Locate the cell with the specified text and output its (X, Y) center coordinate. 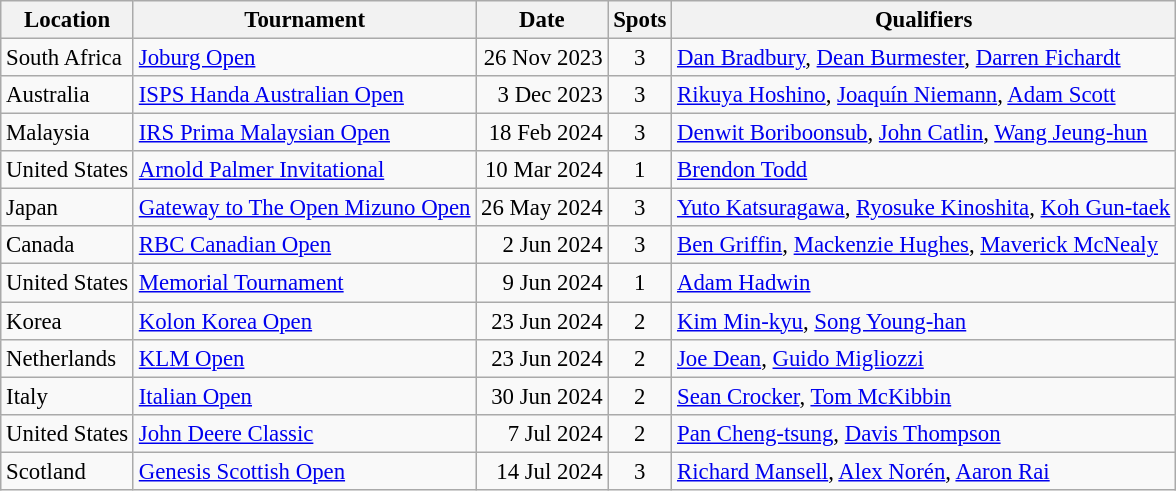
Yuto Katsuragawa, Ryosuke Kinoshita, Koh Gun-taek (924, 208)
26 May 2024 (542, 208)
Tournament (304, 20)
ISPS Handa Australian Open (304, 95)
7 Jul 2024 (542, 433)
Memorial Tournament (304, 283)
Kolon Korea Open (304, 321)
Joe Dean, Guido Migliozzi (924, 358)
Genesis Scottish Open (304, 471)
Italian Open (304, 396)
Richard Mansell, Alex Norén, Aaron Rai (924, 471)
Netherlands (68, 358)
Japan (68, 208)
2 Jun 2024 (542, 245)
14 Jul 2024 (542, 471)
IRS Prima Malaysian Open (304, 133)
Ben Griffin, Mackenzie Hughes, Maverick McNealy (924, 245)
30 Jun 2024 (542, 396)
Kim Min-kyu, Song Young-han (924, 321)
Denwit Boriboonsub, John Catlin, Wang Jeung-hun (924, 133)
RBC Canadian Open (304, 245)
Arnold Palmer Invitational (304, 170)
26 Nov 2023 (542, 58)
Canada (68, 245)
Brendon Todd (924, 170)
18 Feb 2024 (542, 133)
3 Dec 2023 (542, 95)
Australia (68, 95)
South Africa (68, 58)
Dan Bradbury, Dean Burmester, Darren Fichardt (924, 58)
Spots (640, 20)
Gateway to The Open Mizuno Open (304, 208)
10 Mar 2024 (542, 170)
Pan Cheng-tsung, Davis Thompson (924, 433)
Location (68, 20)
Rikuya Hoshino, Joaquín Niemann, Adam Scott (924, 95)
Malaysia (68, 133)
Joburg Open (304, 58)
9 Jun 2024 (542, 283)
John Deere Classic (304, 433)
Date (542, 20)
Italy (68, 396)
Qualifiers (924, 20)
Adam Hadwin (924, 283)
Korea (68, 321)
Scotland (68, 471)
Sean Crocker, Tom McKibbin (924, 396)
KLM Open (304, 358)
